Search for the cell housing the specified text and yield its (X, Y) center coordinate. 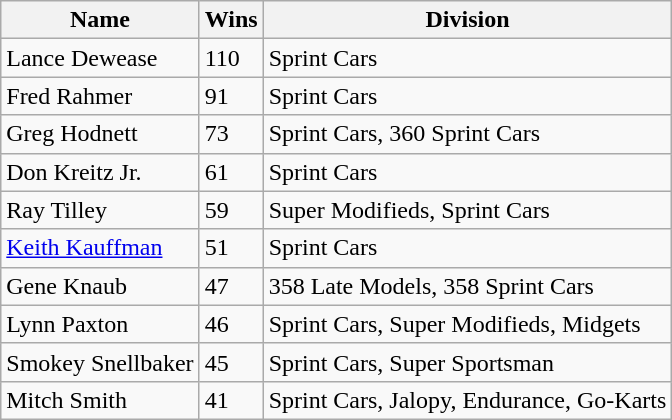
110 (231, 58)
Super Modifieds, Sprint Cars (468, 210)
Lance Dewease (100, 58)
Fred Rahmer (100, 96)
Ray Tilley (100, 210)
Sprint Cars, 360 Sprint Cars (468, 134)
Don Kreitz Jr. (100, 172)
Wins (231, 20)
Name (100, 20)
Sprint Cars, Jalopy, Endurance, Go-Karts (468, 400)
Sprint Cars, Super Sportsman (468, 362)
Sprint Cars, Super Modifieds, Midgets (468, 324)
46 (231, 324)
73 (231, 134)
59 (231, 210)
Keith Kauffman (100, 248)
Division (468, 20)
Gene Knaub (100, 286)
41 (231, 400)
Smokey Snellbaker (100, 362)
51 (231, 248)
47 (231, 286)
Mitch Smith (100, 400)
91 (231, 96)
61 (231, 172)
45 (231, 362)
Lynn Paxton (100, 324)
Greg Hodnett (100, 134)
358 Late Models, 358 Sprint Cars (468, 286)
